From the cell containing the given text, extract its center point as [X, Y] coordinate. 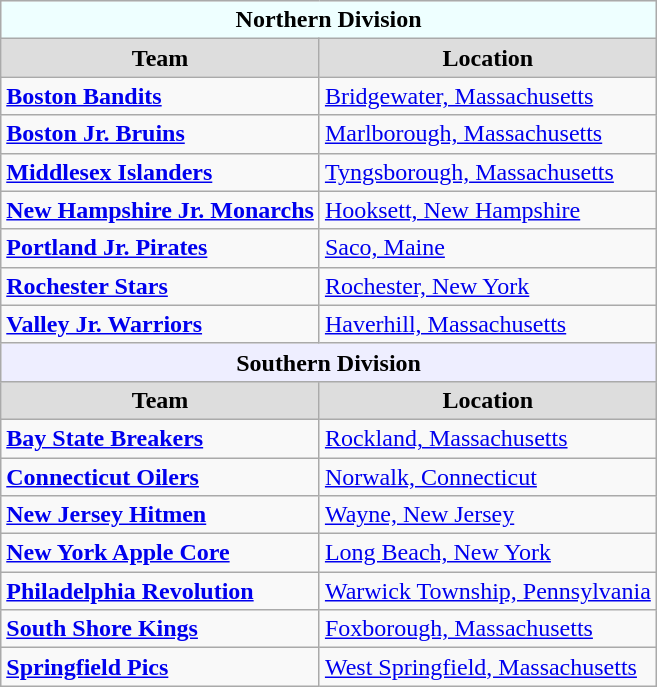
New York Apple Core [160, 553]
Bridgewater, Massachusetts [488, 96]
Wayne, New Jersey [488, 515]
Norwalk, Connecticut [488, 477]
Foxborough, Massachusetts [488, 629]
Warwick Township, Pennsylvania [488, 591]
Portland Jr. Pirates [160, 248]
Northern Division [329, 20]
Connecticut Oilers [160, 477]
Tyngsborough, Massachusetts [488, 172]
Middlesex Islanders [160, 172]
Rochester Stars [160, 286]
Philadelphia Revolution [160, 591]
Rochester, New York [488, 286]
Bay State Breakers [160, 438]
Valley Jr. Warriors [160, 324]
New Hampshire Jr. Monarchs [160, 210]
New Jersey Hitmen [160, 515]
West Springfield, Massachusetts [488, 667]
Springfield Pics [160, 667]
Long Beach, New York [488, 553]
Marlborough, Massachusetts [488, 134]
South Shore Kings [160, 629]
Boston Jr. Bruins [160, 134]
Haverhill, Massachusetts [488, 324]
Southern Division [329, 362]
Saco, Maine [488, 248]
Rockland, Massachusetts [488, 438]
Boston Bandits [160, 96]
Hooksett, New Hampshire [488, 210]
